Output the (x, y) coordinate of the center of the cell containing the given text.  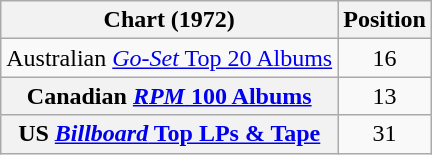
Chart (1972) (170, 20)
31 (385, 134)
Position (385, 20)
Australian Go-Set Top 20 Albums (170, 58)
Canadian RPM 100 Albums (170, 96)
US Billboard Top LPs & Tape (170, 134)
16 (385, 58)
13 (385, 96)
